From the cell containing the given text, extract its center point as (x, y) coordinate. 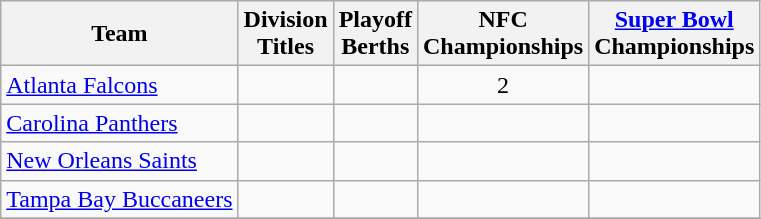
Tampa Bay Buccaneers (120, 199)
NFCChampionships (502, 34)
Carolina Panthers (120, 123)
Atlanta Falcons (120, 85)
Team (120, 34)
2 (502, 85)
Division Titles (286, 34)
Playoff Berths (375, 34)
New Orleans Saints (120, 161)
Super Bowl Championships (674, 34)
